Detect which cell encompasses the target text, then output its (x, y) center coordinate. 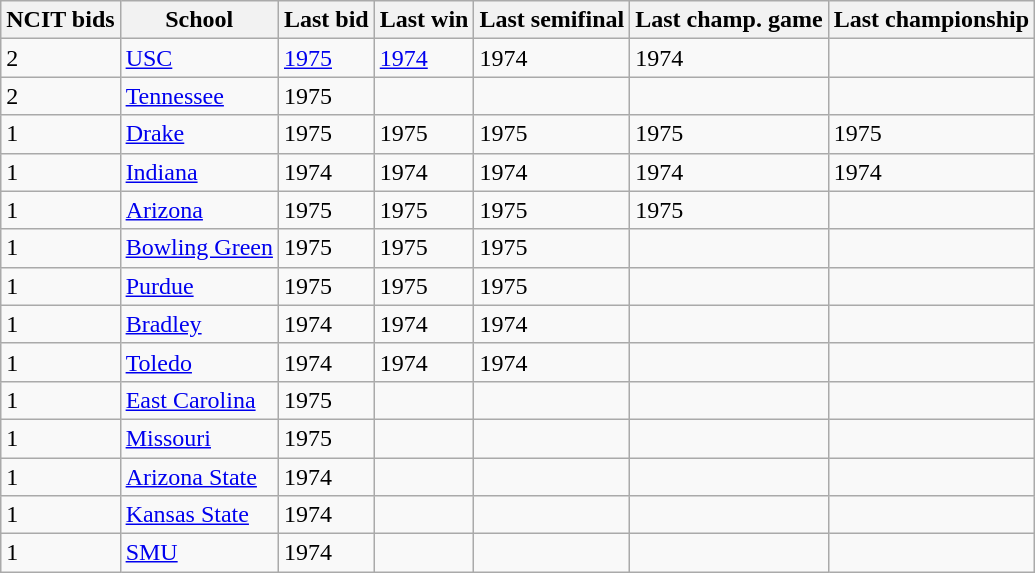
Bradley (199, 324)
Toledo (199, 362)
Last champ. game (729, 20)
Last semifinal (552, 20)
Kansas State (199, 515)
Tennessee (199, 96)
USC (199, 58)
Arizona (199, 210)
NCIT bids (60, 20)
Last bid (326, 20)
Drake (199, 134)
East Carolina (199, 400)
Missouri (199, 438)
Indiana (199, 172)
SMU (199, 553)
Bowling Green (199, 248)
Last win (424, 20)
Purdue (199, 286)
Last championship (931, 20)
Arizona State (199, 477)
School (199, 20)
